Pinpoint the cell where the given text exists, returning its (X, Y) midpoint coordinate. 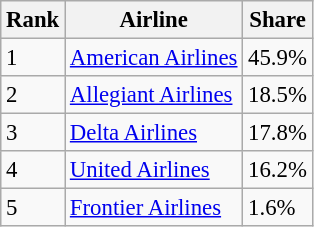
4 (33, 170)
Delta Airlines (154, 133)
16.2% (278, 170)
Rank (33, 20)
17.8% (278, 133)
45.9% (278, 58)
Share (278, 20)
5 (33, 208)
Allegiant Airlines (154, 95)
1 (33, 58)
Airline (154, 20)
1.6% (278, 208)
Frontier Airlines (154, 208)
3 (33, 133)
18.5% (278, 95)
United Airlines (154, 170)
2 (33, 95)
American Airlines (154, 58)
